Scan for the cell matching the given text and deliver its (x, y) coordinate at center. 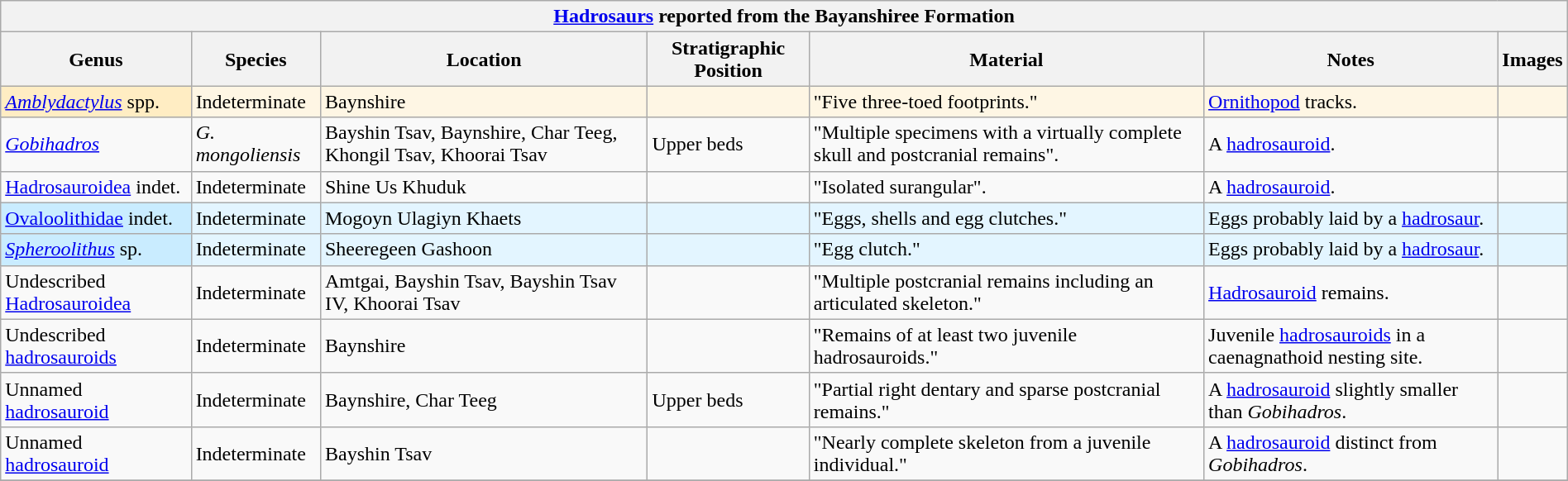
Undescribed Hadrosauroidea (96, 293)
"Multiple specimens with a virtually complete skull and postcranial remains". (1006, 144)
Gobihadros (96, 144)
Hadrosaurs reported from the Bayanshiree Formation (784, 17)
"Five three-toed footprints." (1006, 102)
Material (1006, 60)
Bayshin Tsav, Baynshire, Char Teeg, Khongil Tsav, Khoorai Tsav (484, 144)
Notes (1351, 60)
Bayshin Tsav (484, 453)
G. mongoliensis (256, 144)
"Egg clutch." (1006, 250)
"Partial right dentary and sparse postcranial remains." (1006, 400)
Sheeregeen Gashoon (484, 250)
A hadrosauroid slightly smaller than Gobihadros. (1351, 400)
Stratigraphic Position (728, 60)
"Nearly complete skeleton from a juvenile individual." (1006, 453)
Hadrosauroid remains. (1351, 293)
Mogoyn Ulagiyn Khaets (484, 218)
Spheroolithus sp. (96, 250)
Location (484, 60)
Amtgai, Bayshin Tsav, Bayshin Tsav IV, Khoorai Tsav (484, 293)
Amblydactylus spp. (96, 102)
"Isolated surangular". (1006, 187)
"Multiple postcranial remains including an articulated skeleton." (1006, 293)
Shine Us Khuduk (484, 187)
Baynshire, Char Teeg (484, 400)
A hadrosauroid distinct from Gobihadros. (1351, 453)
Genus (96, 60)
Undescribed hadrosauroids (96, 345)
Juvenile hadrosauroids in a caenagnathoid nesting site. (1351, 345)
"Remains of at least two juvenile hadrosauroids." (1006, 345)
Ornithopod tracks. (1351, 102)
Images (1532, 60)
"Eggs, shells and egg clutches." (1006, 218)
Hadrosauroidea indet. (96, 187)
Species (256, 60)
Ovaloolithidae indet. (96, 218)
